Search for the cell housing the specified text and yield its [X, Y] center coordinate. 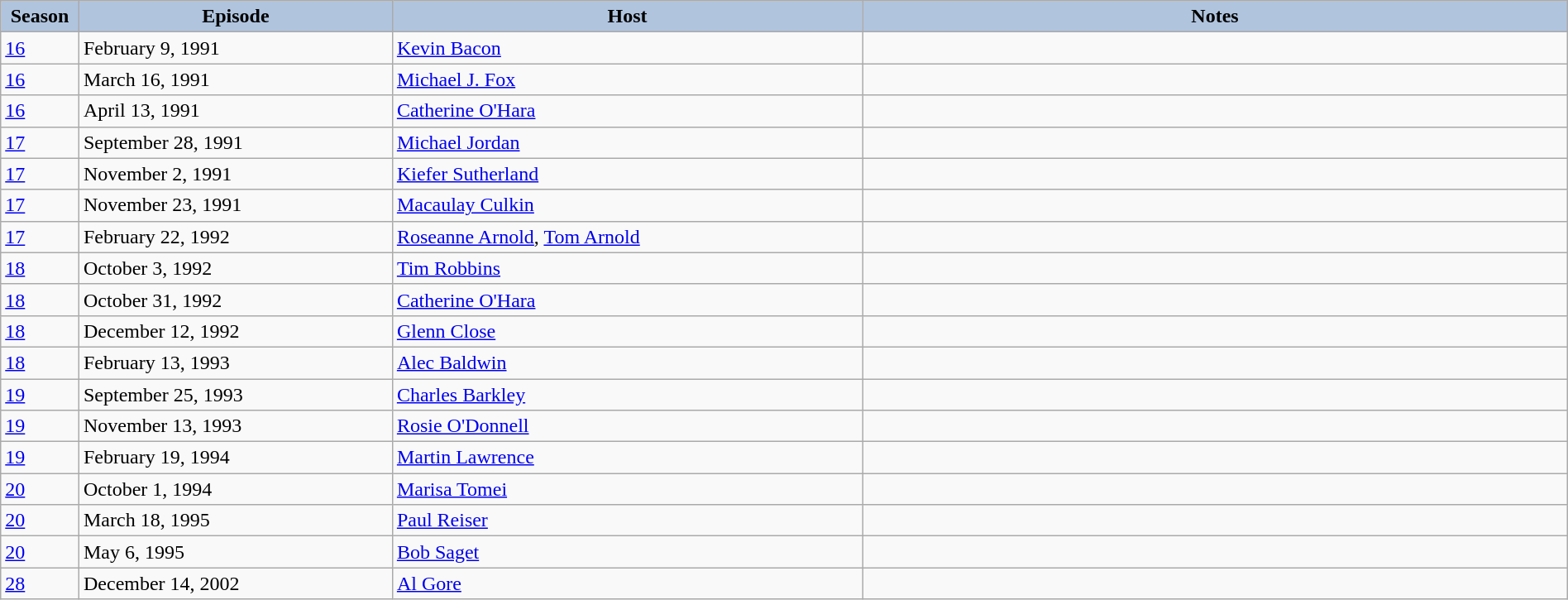
February 19, 1994 [235, 458]
February 9, 1991 [235, 48]
April 13, 1991 [235, 111]
September 28, 1991 [235, 142]
Season [40, 17]
Michael Jordan [627, 142]
Macaulay Culkin [627, 205]
November 2, 1991 [235, 174]
Paul Reiser [627, 521]
Roseanne Arnold, Tom Arnold [627, 237]
Episode [235, 17]
Charles Barkley [627, 395]
Notes [1216, 17]
October 3, 1992 [235, 268]
September 25, 1993 [235, 395]
Martin Lawrence [627, 458]
Al Gore [627, 583]
October 31, 1992 [235, 300]
October 1, 1994 [235, 489]
February 13, 1993 [235, 362]
November 23, 1991 [235, 205]
Bob Saget [627, 552]
December 12, 1992 [235, 331]
Alec Baldwin [627, 362]
Kiefer Sutherland [627, 174]
February 22, 1992 [235, 237]
Host [627, 17]
November 13, 1993 [235, 426]
Rosie O'Donnell [627, 426]
Kevin Bacon [627, 48]
May 6, 1995 [235, 552]
28 [40, 583]
Tim Robbins [627, 268]
Marisa Tomei [627, 489]
March 16, 1991 [235, 79]
March 18, 1995 [235, 521]
Glenn Close [627, 331]
Michael J. Fox [627, 79]
December 14, 2002 [235, 583]
